Pinpoint the cell where the given text exists, returning its [x, y] midpoint coordinate. 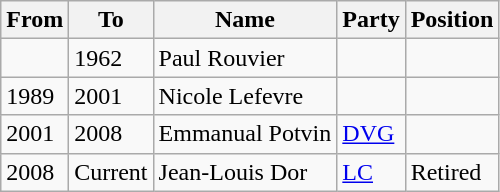
Nicole Lefevre [245, 96]
To [111, 20]
Retired [452, 172]
Name [245, 20]
From [35, 20]
Jean-Louis Dor [245, 172]
Party [371, 20]
DVG [371, 134]
LC [371, 172]
1989 [35, 96]
1962 [111, 58]
Paul Rouvier [245, 58]
Current [111, 172]
Emmanual Potvin [245, 134]
Position [452, 20]
